Output the [x, y] coordinate of the center of the cell containing the given text.  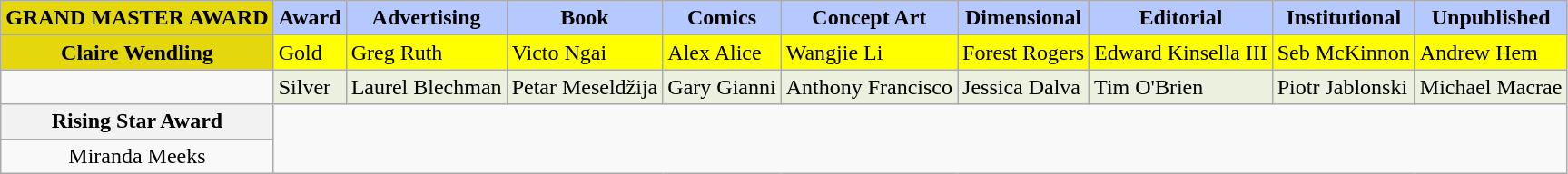
Miranda Meeks [137, 156]
Advertising [427, 18]
Rising Star Award [137, 121]
Alex Alice [722, 53]
Claire Wendling [137, 53]
Unpublished [1491, 18]
Jessica Dalva [1024, 87]
Wangjie Li [869, 53]
Editorial [1181, 18]
Book [585, 18]
Victo Ngai [585, 53]
Silver [310, 87]
Gold [310, 53]
Gary Gianni [722, 87]
Forest Rogers [1024, 53]
Piotr Jablonski [1344, 87]
Greg Ruth [427, 53]
Institutional [1344, 18]
Michael Macrae [1491, 87]
Laurel Blechman [427, 87]
Dimensional [1024, 18]
Concept Art [869, 18]
Andrew Hem [1491, 53]
Tim O'Brien [1181, 87]
Anthony Francisco [869, 87]
GRAND MASTER AWARD [137, 18]
Petar Meseldžija [585, 87]
Seb McKinnon [1344, 53]
Award [310, 18]
Comics [722, 18]
Edward Kinsella III [1181, 53]
